Determine the (x, y) coordinate at the center of the cell enclosing the given text.  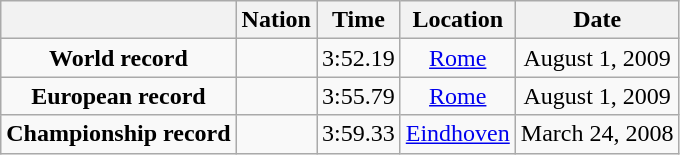
Championship record (118, 134)
3:52.19 (358, 58)
3:55.79 (358, 96)
3:59.33 (358, 134)
Location (458, 20)
European record (118, 96)
World record (118, 58)
Eindhoven (458, 134)
March 24, 2008 (597, 134)
Time (358, 20)
Nation (276, 20)
Date (597, 20)
